Locate the cell with the specified text and output its (x, y) center coordinate. 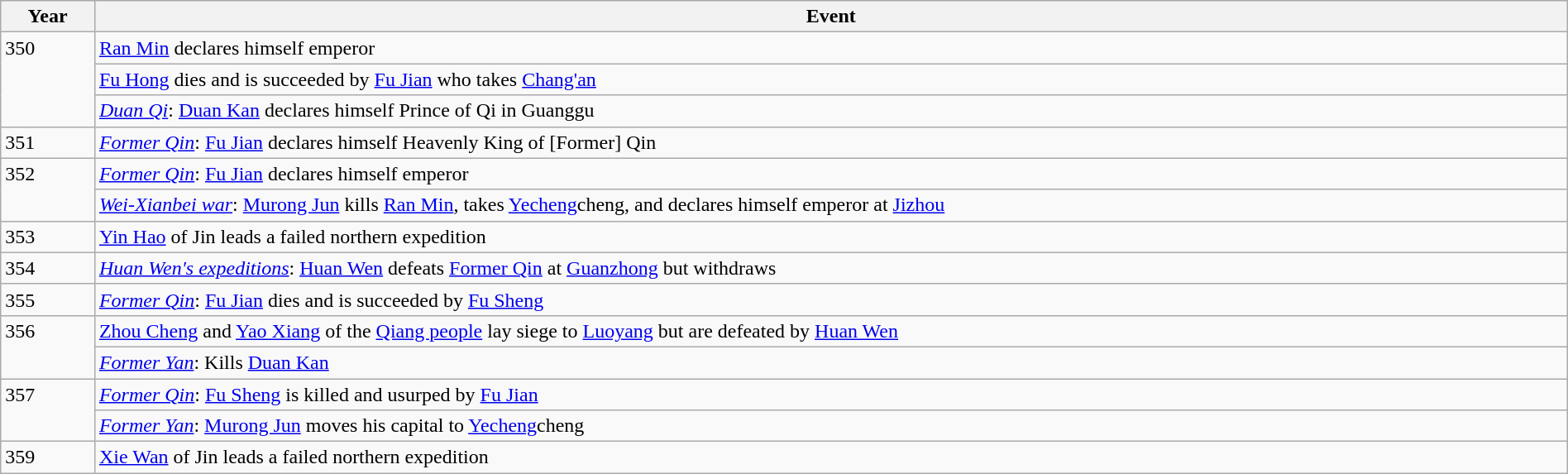
357 (48, 410)
Xie Wan of Jin leads a failed northern expedition (830, 457)
359 (48, 457)
351 (48, 142)
Wei-Xianbei war: Murong Jun kills Ran Min, takes Yechengcheng, and declares himself emperor at Jizhou (830, 205)
Year (48, 17)
350 (48, 79)
Former Qin: Fu Jian declares himself emperor (830, 174)
Huan Wen's expeditions: Huan Wen defeats Former Qin at Guanzhong but withdraws (830, 268)
353 (48, 237)
Ran Min declares himself emperor (830, 48)
Zhou Cheng and Yao Xiang of the Qiang people lay siege to Luoyang but are defeated by Huan Wen (830, 331)
Former Yan: Murong Jun moves his capital to Yechengcheng (830, 426)
354 (48, 268)
Event (830, 17)
Former Yan: Kills Duan Kan (830, 362)
Former Qin: Fu Sheng is killed and usurped by Fu Jian (830, 395)
Former Qin: Fu Jian dies and is succeeded by Fu Sheng (830, 299)
Fu Hong dies and is succeeded by Fu Jian who takes Chang'an (830, 79)
Yin Hao of Jin leads a failed northern expedition (830, 237)
355 (48, 299)
Former Qin: Fu Jian declares himself Heavenly King of [Former] Qin (830, 142)
352 (48, 189)
Duan Qi: Duan Kan declares himself Prince of Qi in Guanggu (830, 111)
356 (48, 347)
